Provide the (x, y) coordinate of the cell's center where the given text is located.  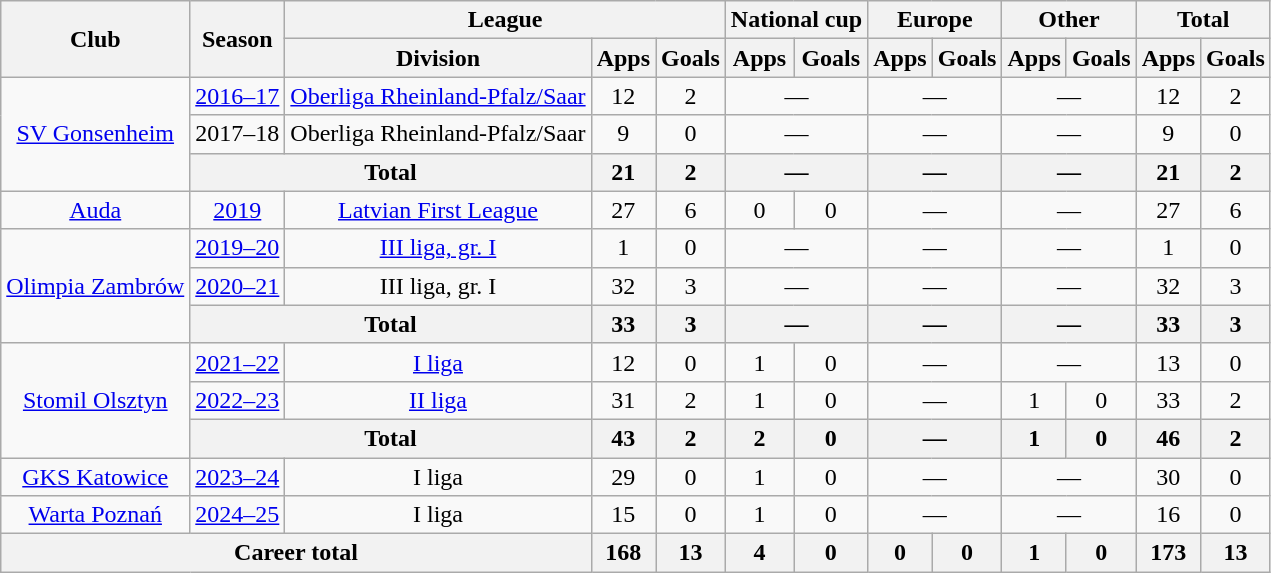
2023–24 (238, 477)
2019–20 (238, 248)
Career total (296, 553)
Club (96, 39)
Latvian First League (438, 210)
2021–22 (238, 362)
Warta Poznań (96, 515)
Europe (935, 20)
30 (1168, 477)
GKS Katowice (96, 477)
National cup (796, 20)
43 (623, 438)
29 (623, 477)
2022–23 (238, 400)
168 (623, 553)
2024–25 (238, 515)
2016–17 (238, 96)
Olimpia Zambrów (96, 286)
Season (238, 39)
2020–21 (238, 286)
31 (623, 400)
SV Gonsenheim (96, 134)
Stomil Olsztyn (96, 400)
46 (1168, 438)
4 (759, 553)
Division (438, 58)
Auda (96, 210)
Other (1069, 20)
2019 (238, 210)
173 (1168, 553)
II liga (438, 400)
16 (1168, 515)
15 (623, 515)
League (505, 20)
2017–18 (238, 134)
